Capture the cell that displays the provided text and extract its (X, Y) central coordinate. 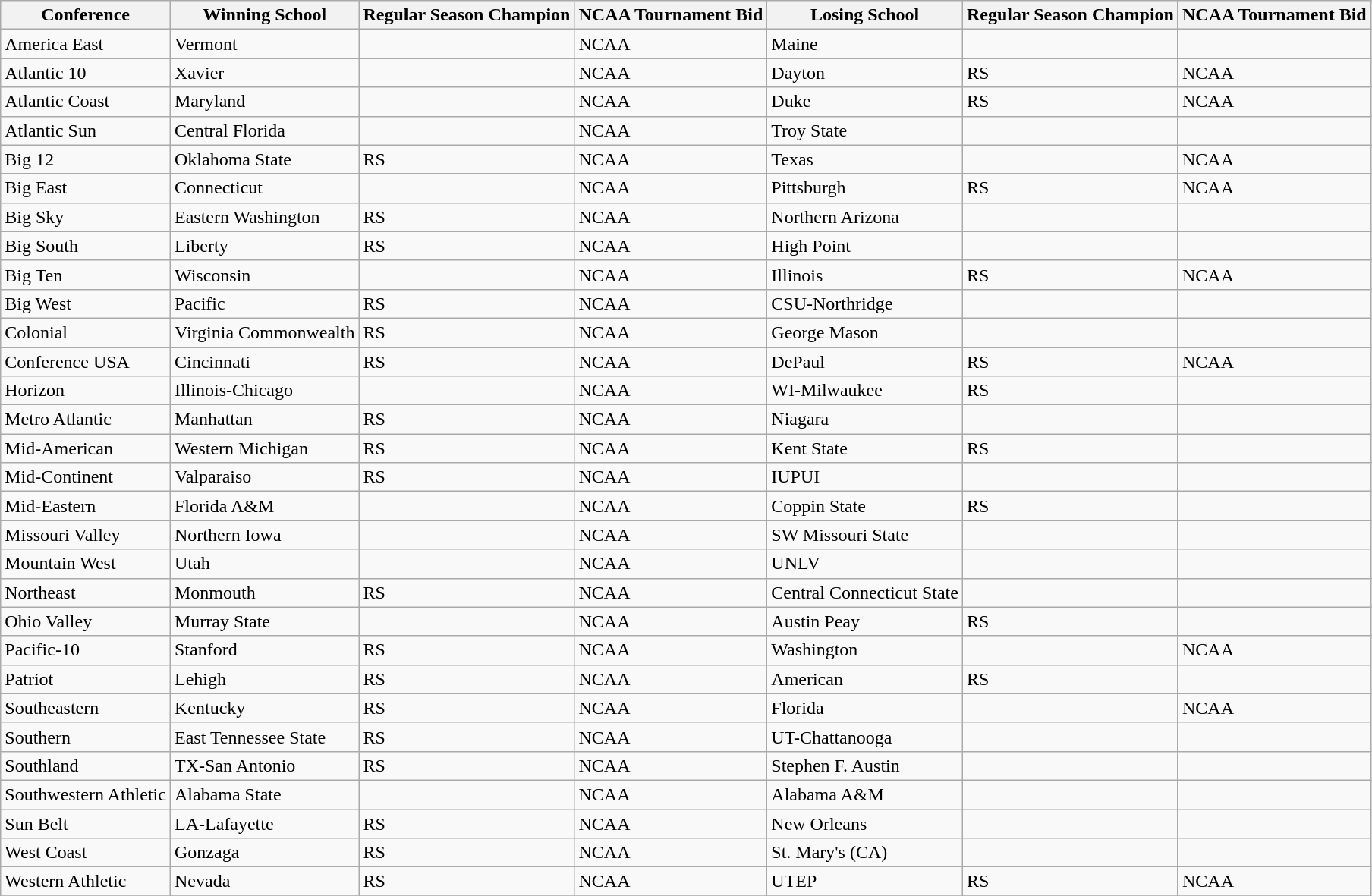
Maine (865, 44)
Xavier (264, 73)
Duke (865, 102)
Austin Peay (865, 621)
St. Mary's (CA) (865, 853)
Wisconsin (264, 275)
Northeast (86, 593)
Patriot (86, 679)
Lehigh (264, 679)
Virginia Commonwealth (264, 332)
George Mason (865, 332)
West Coast (86, 853)
Big Sky (86, 217)
Gonzaga (264, 853)
Missouri Valley (86, 535)
Southeastern (86, 708)
Big West (86, 303)
IUPUI (865, 477)
Valparaiso (264, 477)
Mid-Eastern (86, 506)
Liberty (264, 246)
Texas (865, 159)
Big South (86, 246)
Mid-American (86, 448)
Western Athletic (86, 882)
Alabama A&M (865, 794)
Manhattan (264, 420)
Southern (86, 737)
Atlantic Coast (86, 102)
New Orleans (865, 823)
Stephen F. Austin (865, 766)
Troy State (865, 130)
Pacific (264, 303)
Vermont (264, 44)
Illinois (865, 275)
Pittsburgh (865, 188)
Niagara (865, 420)
WI-Milwaukee (865, 391)
DePaul (865, 362)
LA-Lafayette (264, 823)
Murray State (264, 621)
Conference USA (86, 362)
Illinois-Chicago (264, 391)
Atlantic Sun (86, 130)
Western Michigan (264, 448)
SW Missouri State (865, 535)
UT-Chattanooga (865, 737)
Mountain West (86, 564)
Utah (264, 564)
Eastern Washington (264, 217)
Central Connecticut State (865, 593)
High Point (865, 246)
Sun Belt (86, 823)
Connecticut (264, 188)
Southwestern Athletic (86, 794)
Florida (865, 708)
Maryland (264, 102)
Pacific-10 (86, 650)
Kentucky (264, 708)
Ohio Valley (86, 621)
Central Florida (264, 130)
Conference (86, 15)
Big 12 (86, 159)
American (865, 679)
UTEP (865, 882)
Losing School (865, 15)
Oklahoma State (264, 159)
East Tennessee State (264, 737)
Northern Arizona (865, 217)
Stanford (264, 650)
Northern Iowa (264, 535)
Big Ten (86, 275)
Alabama State (264, 794)
TX-San Antonio (264, 766)
Mid-Continent (86, 477)
Washington (865, 650)
Dayton (865, 73)
Monmouth (264, 593)
Florida A&M (264, 506)
Horizon (86, 391)
Colonial (86, 332)
Coppin State (865, 506)
Southland (86, 766)
Nevada (264, 882)
America East (86, 44)
Winning School (264, 15)
CSU-Northridge (865, 303)
Cincinnati (264, 362)
Atlantic 10 (86, 73)
Big East (86, 188)
Kent State (865, 448)
UNLV (865, 564)
Metro Atlantic (86, 420)
